Search for the cell housing the specified text and yield its [X, Y] center coordinate. 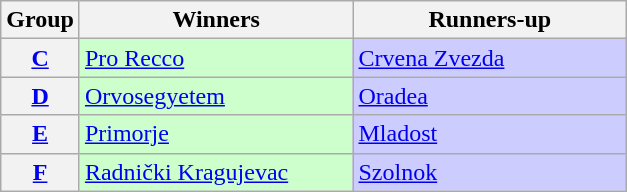
Orvosegyetem [216, 96]
F [40, 172]
Radnički Kragujevac [216, 172]
Szolnok [490, 172]
Crvena Zvezda [490, 58]
Oradea [490, 96]
Runners-up [490, 20]
C [40, 58]
D [40, 96]
Mladost [490, 134]
E [40, 134]
Pro Recco [216, 58]
Primorje [216, 134]
Winners [216, 20]
Group [40, 20]
